Capture the cell that displays the provided text and extract its [x, y] central coordinate. 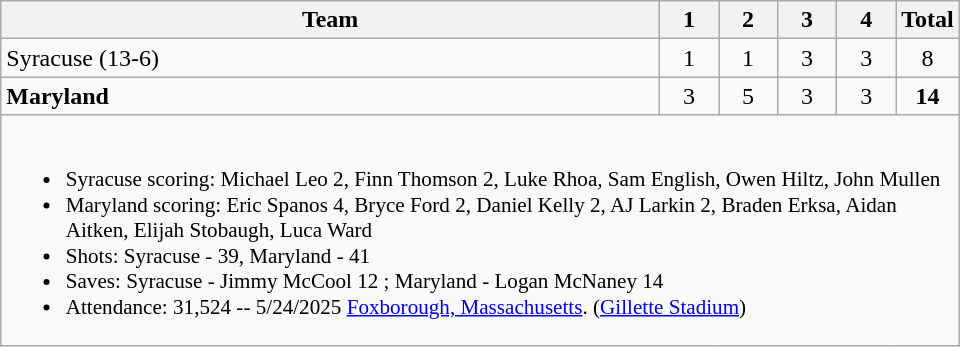
Total [928, 20]
14 [928, 96]
Team [330, 20]
2 [748, 20]
Maryland [330, 96]
8 [928, 58]
Syracuse (13-6) [330, 58]
5 [748, 96]
4 [866, 20]
